Return [X, Y] of the center of cell containing provided text 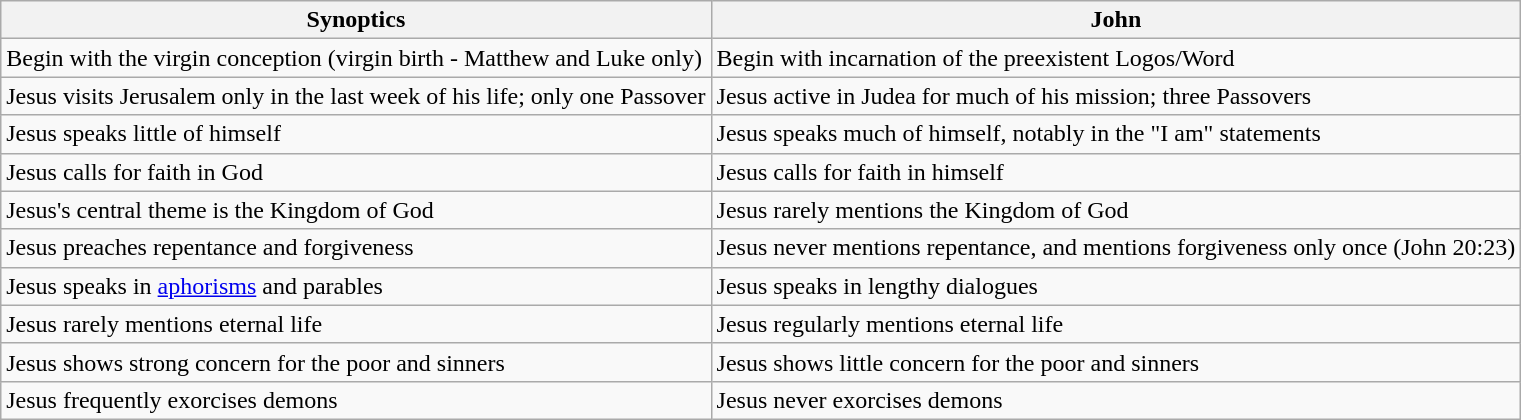
Jesus regularly mentions eternal life [1116, 324]
Jesus visits Jerusalem only in the last week of his life; only one Passover [356, 96]
Jesus shows strong concern for the poor and sinners [356, 362]
Jesus calls for faith in God [356, 172]
Jesus never exorcises demons [1116, 400]
Jesus active in Judea for much of his mission; three Passovers [1116, 96]
Jesus speaks much of himself, notably in the "I am" statements [1116, 134]
Jesus preaches repentance and forgiveness [356, 248]
Jesus calls for faith in himself [1116, 172]
John [1116, 20]
Synoptics [356, 20]
Jesus shows little concern for the poor and sinners [1116, 362]
Jesus speaks little of himself [356, 134]
Jesus speaks in lengthy dialogues [1116, 286]
Jesus's central theme is the Kingdom of God [356, 210]
Begin with the virgin conception (virgin birth - Matthew and Luke only) [356, 58]
Jesus rarely mentions eternal life [356, 324]
Jesus rarely mentions the Kingdom of God [1116, 210]
Jesus frequently exorcises demons [356, 400]
Jesus speaks in aphorisms and parables [356, 286]
Begin with incarnation of the preexistent Logos/Word [1116, 58]
Jesus never mentions repentance, and mentions forgiveness only once (John 20:23) [1116, 248]
